Find where the given text appears and provide that cell's center as [x, y] coordinate. 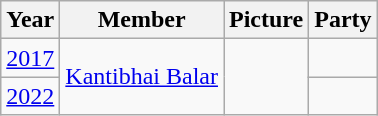
Year [30, 20]
2017 [30, 58]
Member [142, 20]
Kantibhai Balar [142, 77]
Party [343, 20]
2022 [30, 96]
Picture [266, 20]
